Extract the [x, y] coordinate from the center of the cell holding the provided text.  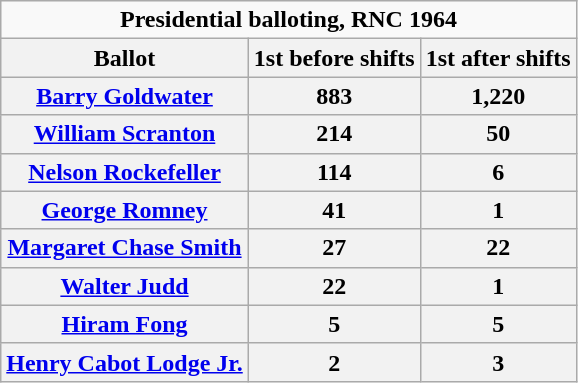
3 [498, 362]
883 [334, 96]
41 [334, 210]
1,220 [498, 96]
Barry Goldwater [125, 96]
Walter Judd [125, 286]
114 [334, 172]
50 [498, 134]
Nelson Rockefeller [125, 172]
2 [334, 362]
1st before shifts [334, 58]
214 [334, 134]
27 [334, 248]
William Scranton [125, 134]
Margaret Chase Smith [125, 248]
George Romney [125, 210]
Ballot [125, 58]
1st after shifts [498, 58]
Henry Cabot Lodge Jr. [125, 362]
6 [498, 172]
Presidential balloting, RNC 1964 [288, 20]
Hiram Fong [125, 324]
